Return (X, Y) of the center of cell containing provided text 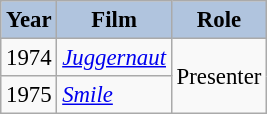
1975 (29, 95)
Film (114, 20)
Role (218, 20)
Year (29, 20)
Juggernaut (114, 58)
Smile (114, 95)
Presenter (218, 76)
1974 (29, 58)
